Extract the [x, y] coordinate from the center of the cell holding the provided text.  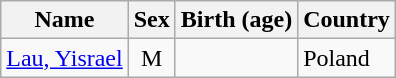
Sex [152, 20]
Birth (age) [236, 20]
Lau, Yisrael [64, 58]
Country [347, 20]
Poland [347, 58]
Name [64, 20]
M [152, 58]
